Return the [X, Y] coordinate for the center point of the cell that contains the specified text.  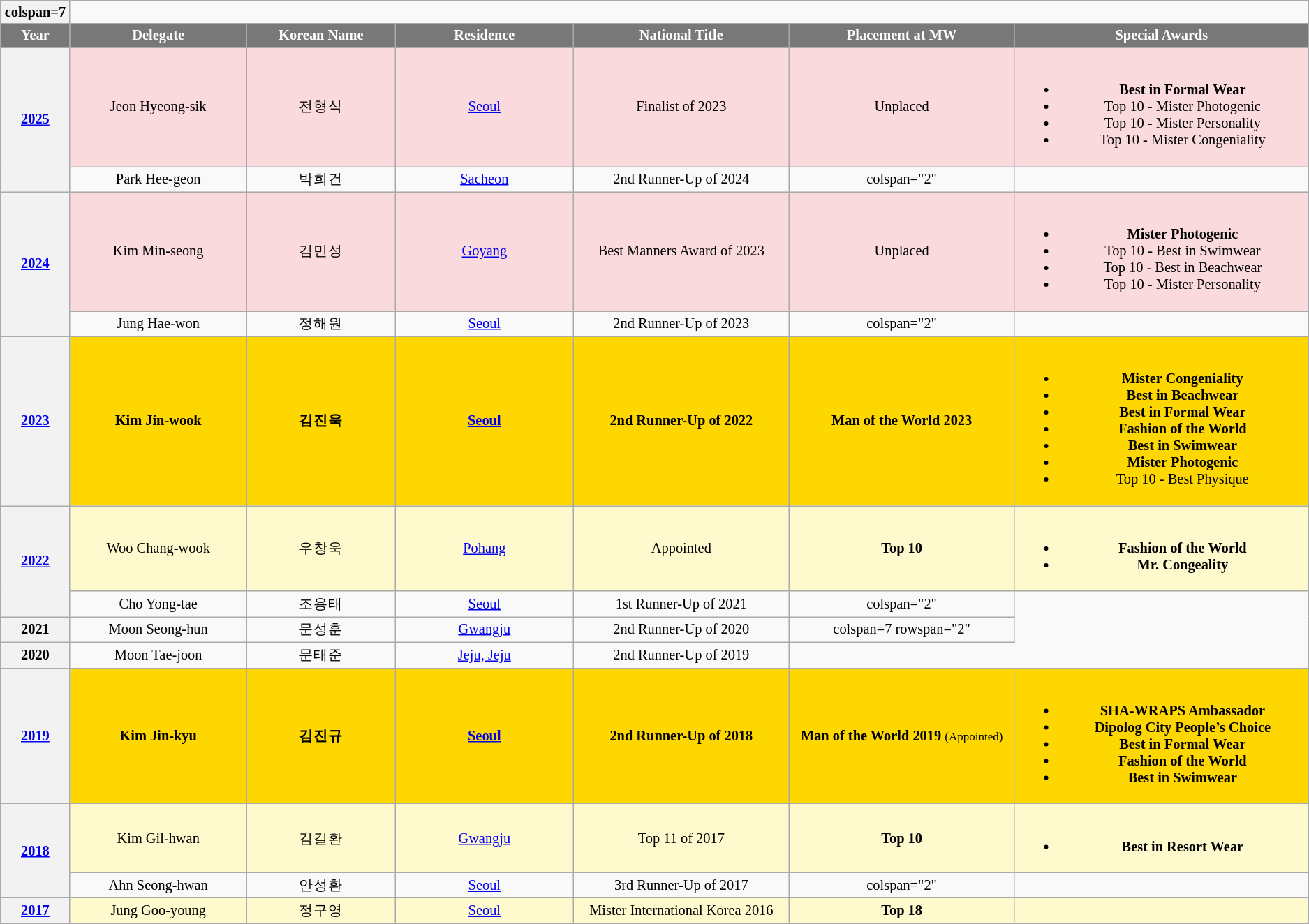
Cho Yong-tae [158, 604]
SHA-WRAPS AmbassadorDipolog City People’s Choice Best in Formal Wear Fashion of the World Best in Swimwear [1162, 736]
colspan=7 [35, 12]
Top 11 of 2017 [681, 837]
김진욱 [321, 421]
전형식 [321, 107]
Kim Jin-kyu [158, 736]
2023 [35, 421]
Kim Jin-wook [158, 421]
1st Runner-Up of 2021 [681, 604]
Goyang [485, 251]
Fashion of the World Mr. Congeality [1162, 548]
Best in Formal WearTop 10 - Mister PhotogenicTop 10 - Mister PersonalityTop 10 - Mister Congeniality [1162, 107]
2nd Runner-Up of 2022 [681, 421]
김진규 [321, 736]
2nd Runner-Up of 2018 [681, 736]
Jeju, Jeju [485, 655]
문성훈 [321, 629]
Mister PhotogenicTop 10 - Best in SwimwearTop 10 - Best in BeachwearTop 10 - Mister Personality [1162, 251]
National Title [681, 36]
Pohang [485, 548]
Placement at MW [901, 36]
김민성 [321, 251]
박희건 [321, 179]
Ahn Seong-hwan [158, 885]
Woo Chang-wook [158, 548]
Moon Seong-hun [158, 629]
Sacheon [485, 179]
Special Awards [1162, 36]
colspan=7 rowspan="2" [901, 629]
Top 18 [901, 910]
2nd Runner-Up of 2024 [681, 179]
2nd Runner-Up of 2020 [681, 629]
2018 [35, 850]
2017 [35, 910]
Residence [485, 36]
Man of the World 2023 [901, 421]
Best Manners Award of 2023 [681, 251]
Man of the World 2019 (Appointed) [901, 736]
정해원 [321, 324]
Park Hee-geon [158, 179]
Korean Name [321, 36]
Delegate [158, 36]
우창욱 [321, 548]
안성환 [321, 885]
2019 [35, 736]
2024 [35, 264]
2nd Runner-Up of 2023 [681, 324]
2022 [35, 561]
정구영 [321, 910]
문태준 [321, 655]
2nd Runner-Up of 2019 [681, 655]
Kim Min-seong [158, 251]
2025 [35, 120]
Best in Resort Wear [1162, 837]
Kim Gil-hwan [158, 837]
Appointed [681, 548]
Mister International Korea 2016 [681, 910]
조용태 [321, 604]
Year [35, 36]
Moon Tae-joon [158, 655]
김길환 [321, 837]
2020 [35, 655]
Jung Hae-won [158, 324]
Jung Goo-young [158, 910]
Mister Congeniality Best in Beachwear Best in Formal Wear Fashion of the World Best in Swimwear Mister PhotogenicTop 10 - Best Physique [1162, 421]
3rd Runner-Up of 2017 [681, 885]
Jeon Hyeong-sik [158, 107]
2021 [35, 629]
Finalist of 2023 [681, 107]
